Return the [X, Y] coordinate for the center point of the cell that contains the specified text.  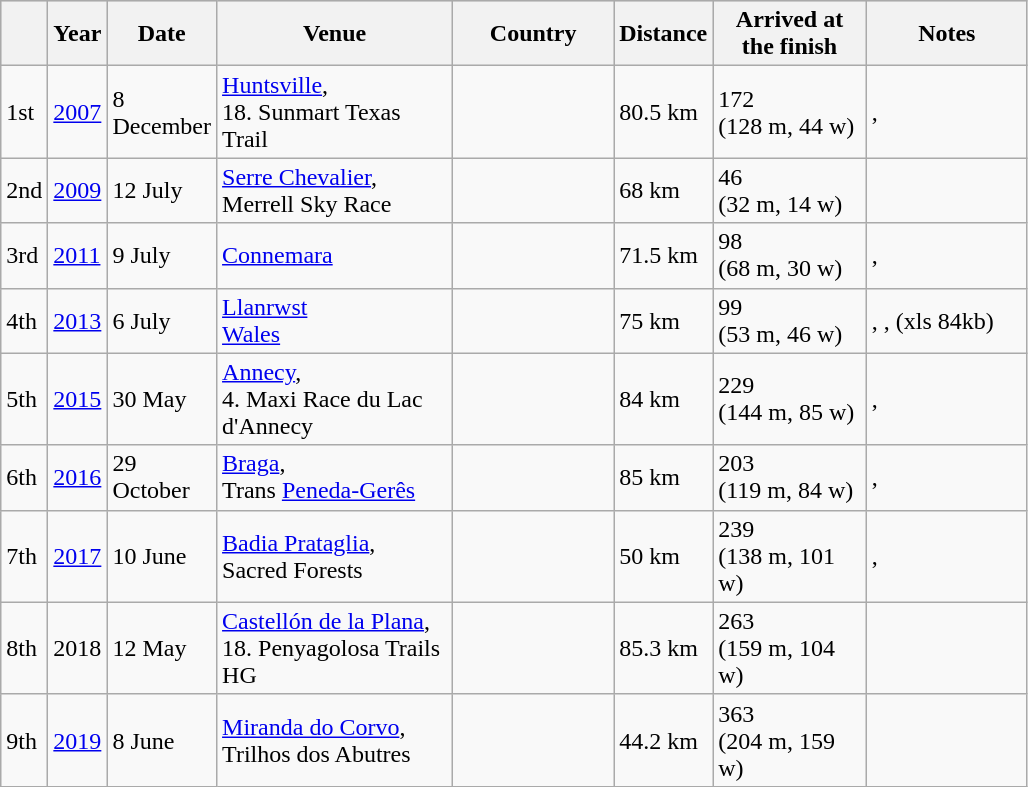
2016 [78, 478]
2007 [78, 112]
2013 [78, 320]
Notes [946, 34]
68 km [664, 190]
LlanrwstWales [335, 320]
2015 [78, 399]
98(68 m, 30 w) [790, 256]
Venue [335, 34]
Year [78, 34]
6 July [162, 320]
Annecy,4. Maxi Race du Lac d'Annecy [335, 399]
Serre Chevalier,Merrell Sky Race [335, 190]
7th [24, 556]
10 June [162, 556]
, , (xls 84kb) [946, 320]
50 km [664, 556]
8 December [162, 112]
263 (159 m, 104 w) [790, 648]
29 October [162, 478]
2011 [78, 256]
99(53 m, 46 w) [790, 320]
44.2 km [664, 740]
Arrived at the finish [790, 34]
8th [24, 648]
Distance [664, 34]
363 (204 m, 159 w) [790, 740]
Braga,Trans Peneda-Gerês [335, 478]
Castellón de la Plana,18. Penyagolosa Trails HG [335, 648]
2018 [78, 648]
30 May [162, 399]
85 km [664, 478]
4th [24, 320]
Date [162, 34]
172(128 m, 44 w) [790, 112]
12 May [162, 648]
12 July [162, 190]
2019 [78, 740]
Connemara [335, 256]
Huntsville,18. Sunmart Texas Trail [335, 112]
239(138 m, 101 w) [790, 556]
Miranda do Corvo,Trilhos dos Abutres [335, 740]
75 km [664, 320]
Country [534, 34]
2nd [24, 190]
8 June [162, 740]
3rd [24, 256]
84 km [664, 399]
85.3 km [664, 648]
229(144 m, 85 w) [790, 399]
5th [24, 399]
9th [24, 740]
2017 [78, 556]
71.5 km [664, 256]
2009 [78, 190]
203(119 m, 84 w) [790, 478]
9 July [162, 256]
1st [24, 112]
6th [24, 478]
46(32 m, 14 w) [790, 190]
80.5 km [664, 112]
Badia Prataglia,Sacred Forests [335, 556]
